Identify which cell holds the provided text, then report its [X, Y] central coordinate. 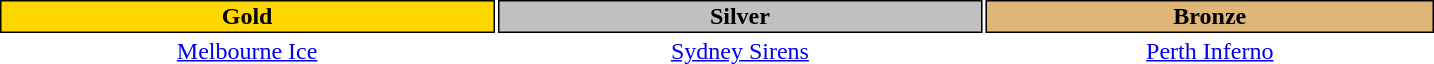
Silver [740, 16]
Gold [247, 16]
Bronze [1210, 16]
